Return (X, Y) of the center of cell containing provided text 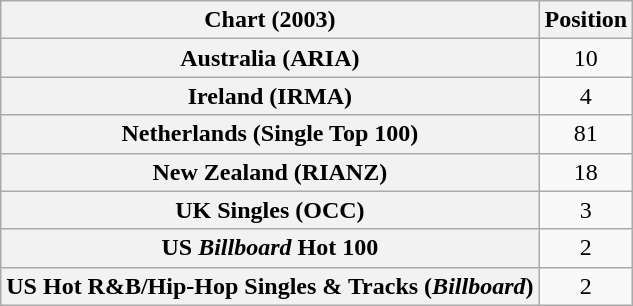
Ireland (IRMA) (270, 96)
4 (586, 96)
UK Singles (OCC) (270, 210)
US Hot R&B/Hip-Hop Singles & Tracks (Billboard) (270, 286)
10 (586, 58)
Australia (ARIA) (270, 58)
18 (586, 172)
Position (586, 20)
81 (586, 134)
New Zealand (RIANZ) (270, 172)
Chart (2003) (270, 20)
3 (586, 210)
US Billboard Hot 100 (270, 248)
Netherlands (Single Top 100) (270, 134)
